Return the [x, y] coordinate for the center point of the cell that contains the specified text.  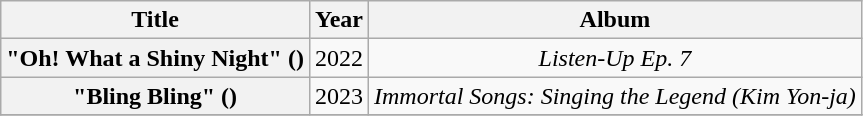
2022 [338, 58]
Immortal Songs: Singing the Legend (Kim Yon-ja) [614, 96]
"Bling Bling" () [156, 96]
"Oh! What a Shiny Night" () [156, 58]
Album [614, 20]
2023 [338, 96]
Year [338, 20]
Title [156, 20]
Listen-Up Ep. 7 [614, 58]
